Extract the [X, Y] coordinate from the center of the cell holding the provided text.  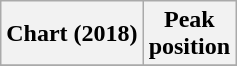
Chart (2018) [72, 34]
Peak position [189, 34]
